Pinpoint the cell where the given text exists, returning its (X, Y) midpoint coordinate. 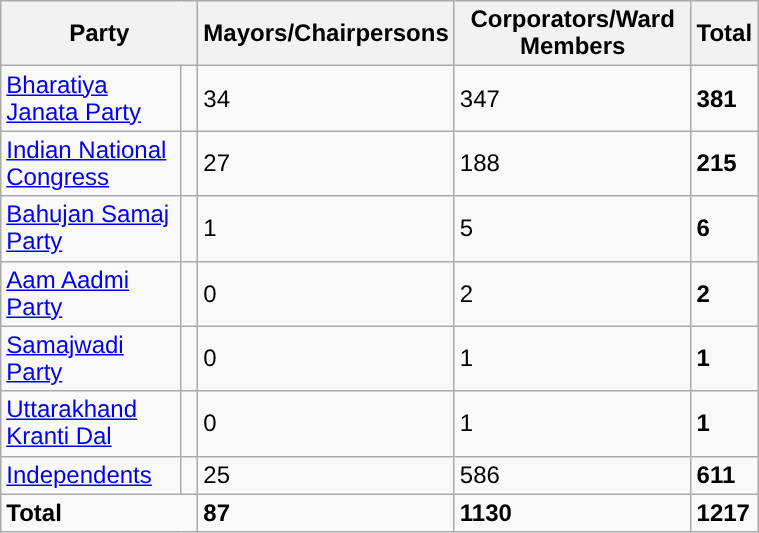
188 (572, 164)
215 (724, 164)
347 (572, 98)
Bahujan Samaj Party (91, 228)
586 (572, 475)
Corporators/Ward Members (572, 34)
Independents (91, 475)
611 (724, 475)
Party (100, 34)
27 (326, 164)
34 (326, 98)
Bharatiya Janata Party (91, 98)
Indian National Congress (91, 164)
Aam Aadmi Party (91, 294)
1130 (572, 513)
381 (724, 98)
25 (326, 475)
6 (724, 228)
Mayors/Chairpersons (326, 34)
1217 (724, 513)
87 (326, 513)
Uttarakhand Kranti Dal (91, 424)
5 (572, 228)
Samajwadi Party (91, 358)
